Determine the (X, Y) coordinate at the center of the cell enclosing the given text.  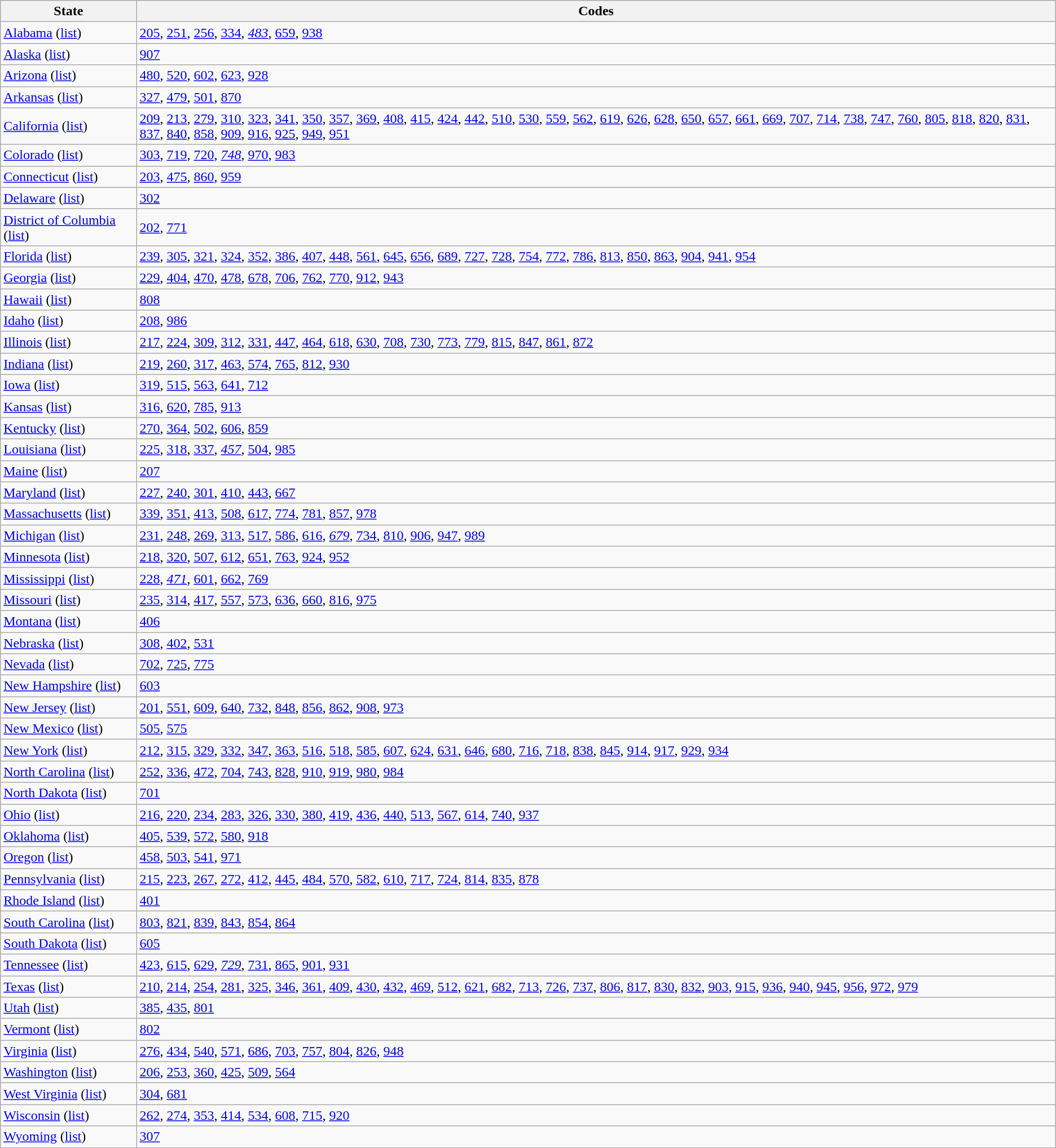
201, 551, 609, 640, 732, 848, 856, 862, 908, 973 (596, 707)
Nevada (list) (69, 665)
401 (596, 900)
Connecticut (list) (69, 177)
505, 575 (596, 729)
307 (596, 1137)
228, 471, 601, 662, 769 (596, 578)
South Carolina (list) (69, 922)
Wisconsin (list) (69, 1115)
308, 402, 531 (596, 643)
Rhode Island (list) (69, 900)
215, 223, 267, 272, 412, 445, 484, 570, 582, 610, 717, 724, 814, 835, 878 (596, 879)
270, 364, 502, 606, 859 (596, 428)
808 (596, 300)
Hawaii (list) (69, 300)
217, 224, 309, 312, 331, 447, 464, 618, 630, 708, 730, 773, 779, 815, 847, 861, 872 (596, 342)
Iowa (list) (69, 385)
Alabama (list) (69, 33)
South Dakota (list) (69, 943)
Louisiana (list) (69, 450)
Alaska (list) (69, 54)
Indiana (list) (69, 364)
218, 320, 507, 612, 651, 763, 924, 952 (596, 557)
Kansas (list) (69, 407)
Montana (list) (69, 621)
Tennessee (list) (69, 965)
Colorado (list) (69, 155)
231, 248, 269, 313, 517, 586, 616, 679, 734, 810, 906, 947, 989 (596, 535)
New York (list) (69, 750)
Virginia (list) (69, 1051)
216, 220, 234, 283, 326, 330, 380, 419, 436, 440, 513, 567, 614, 740, 937 (596, 815)
Texas (list) (69, 987)
Mississippi (list) (69, 578)
210, 214, 254, 281, 325, 346, 361, 409, 430, 432, 469, 512, 621, 682, 713, 726, 737, 806, 817, 830, 832, 903, 915, 936, 940, 945, 956, 972, 979 (596, 987)
Kentucky (list) (69, 428)
Michigan (list) (69, 535)
State (69, 11)
239, 305, 321, 324, 352, 386, 407, 448, 561, 645, 656, 689, 727, 728, 754, 772, 786, 813, 850, 863, 904, 941, 954 (596, 256)
Massachusetts (list) (69, 514)
907 (596, 54)
304, 681 (596, 1094)
Missouri (list) (69, 600)
208, 986 (596, 321)
Ohio (list) (69, 815)
235, 314, 417, 557, 573, 636, 660, 816, 975 (596, 600)
702, 725, 775 (596, 665)
339, 351, 413, 508, 617, 774, 781, 857, 978 (596, 514)
Pennsylvania (list) (69, 879)
District of Columbia (list) (69, 227)
Arizona (list) (69, 76)
Maryland (list) (69, 492)
New Mexico (list) (69, 729)
327, 479, 501, 870 (596, 97)
California (list) (69, 126)
701 (596, 793)
219, 260, 317, 463, 574, 765, 812, 930 (596, 364)
385, 435, 801 (596, 1008)
605 (596, 943)
458, 503, 541, 971 (596, 857)
Delaware (list) (69, 198)
Oklahoma (list) (69, 836)
212, 315, 329, 332, 347, 363, 516, 518, 585, 607, 624, 631, 646, 680, 716, 718, 838, 845, 914, 917, 929, 934 (596, 750)
Idaho (list) (69, 321)
North Dakota (list) (69, 793)
205, 251, 256, 334, 483, 659, 938 (596, 33)
423, 615, 629, 729, 731, 865, 901, 931 (596, 965)
Oregon (list) (69, 857)
New Hampshire (list) (69, 686)
North Carolina (list) (69, 772)
276, 434, 540, 571, 686, 703, 757, 804, 826, 948 (596, 1051)
262, 274, 353, 414, 534, 608, 715, 920 (596, 1115)
Maine (list) (69, 471)
Codes (596, 11)
Florida (list) (69, 256)
229, 404, 470, 478, 678, 706, 762, 770, 912, 943 (596, 278)
206, 253, 360, 425, 509, 564 (596, 1072)
202, 771 (596, 227)
207 (596, 471)
Utah (list) (69, 1008)
Nebraska (list) (69, 643)
Vermont (list) (69, 1030)
480, 520, 602, 623, 928 (596, 76)
Illinois (list) (69, 342)
New Jersey (list) (69, 707)
West Virginia (list) (69, 1094)
802 (596, 1030)
252, 336, 472, 704, 743, 828, 910, 919, 980, 984 (596, 772)
227, 240, 301, 410, 443, 667 (596, 492)
405, 539, 572, 580, 918 (596, 836)
225, 318, 337, 457, 504, 985 (596, 450)
303, 719, 720, 748, 970, 983 (596, 155)
Georgia (list) (69, 278)
Wyoming (list) (69, 1137)
406 (596, 621)
Arkansas (list) (69, 97)
203, 475, 860, 959 (596, 177)
603 (596, 686)
316, 620, 785, 913 (596, 407)
Minnesota (list) (69, 557)
319, 515, 563, 641, 712 (596, 385)
Washington (list) (69, 1072)
803, 821, 839, 843, 854, 864 (596, 922)
302 (596, 198)
